Find where the given text appears and provide that cell's center as [X, Y] coordinate. 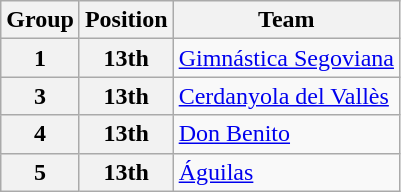
Don Benito [286, 134]
Position [126, 20]
5 [40, 172]
Cerdanyola del Vallès [286, 96]
1 [40, 58]
Gimnástica Segoviana [286, 58]
Águilas [286, 172]
4 [40, 134]
Group [40, 20]
3 [40, 96]
Team [286, 20]
